Return the (X, Y) coordinate for the center point of the cell that contains the specified text.  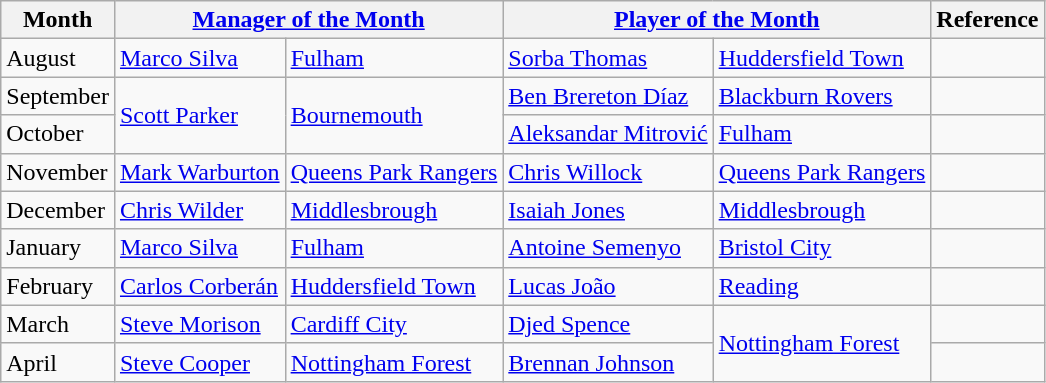
Lucas João (608, 286)
November (58, 172)
Sorba Thomas (608, 58)
September (58, 96)
Manager of the Month (308, 20)
Djed Spence (608, 324)
Blackburn Rovers (822, 96)
January (58, 248)
Chris Wilder (200, 210)
Brennan Johnson (608, 362)
Month (58, 20)
Player of the Month (717, 20)
Chris Willock (608, 172)
Reading (822, 286)
August (58, 58)
Steve Cooper (200, 362)
Mark Warburton (200, 172)
Bournemouth (394, 115)
Aleksandar Mitrović (608, 134)
February (58, 286)
March (58, 324)
Carlos Corberán (200, 286)
Reference (988, 20)
Ben Brereton Díaz (608, 96)
Scott Parker (200, 115)
Cardiff City (394, 324)
Antoine Semenyo (608, 248)
October (58, 134)
December (58, 210)
Steve Morison (200, 324)
Bristol City (822, 248)
Isaiah Jones (608, 210)
April (58, 362)
